Output the (X, Y) coordinate of the center of the cell containing the given text.  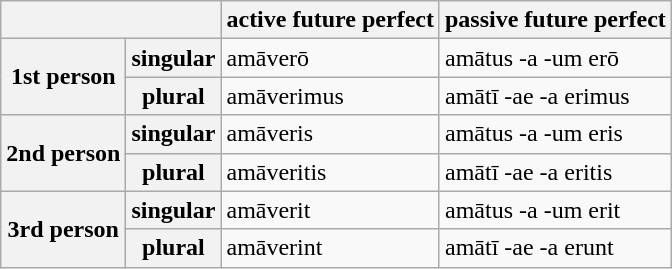
amāveritis (330, 172)
3rd person (64, 229)
amāverimus (330, 96)
amātī -ae -a erunt (555, 248)
amāverint (330, 248)
passive future perfect (555, 20)
amāveris (330, 134)
amātus -a -um erō (555, 58)
active future perfect (330, 20)
amāverit (330, 210)
amātī -ae -a erimus (555, 96)
amātus -a -um erit (555, 210)
1st person (64, 77)
2nd person (64, 153)
amātus -a -um eris (555, 134)
amātī -ae -a eritis (555, 172)
amāverō (330, 58)
